Scan for the cell matching the given text and deliver its [x, y] coordinate at center. 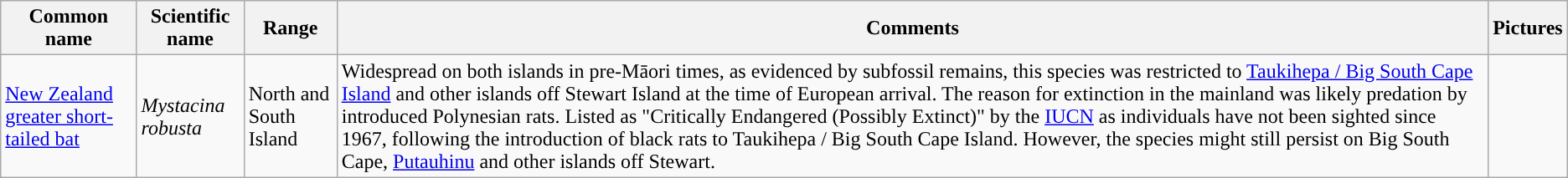
Pictures [1528, 28]
Scientific name [190, 28]
Mystacina robusta [190, 116]
Common name [69, 28]
New Zealand greater short-tailed bat [69, 116]
Range [290, 28]
North and South Island [290, 116]
Comments [912, 28]
